Detect which cell encompasses the target text, then output its [X, Y] center coordinate. 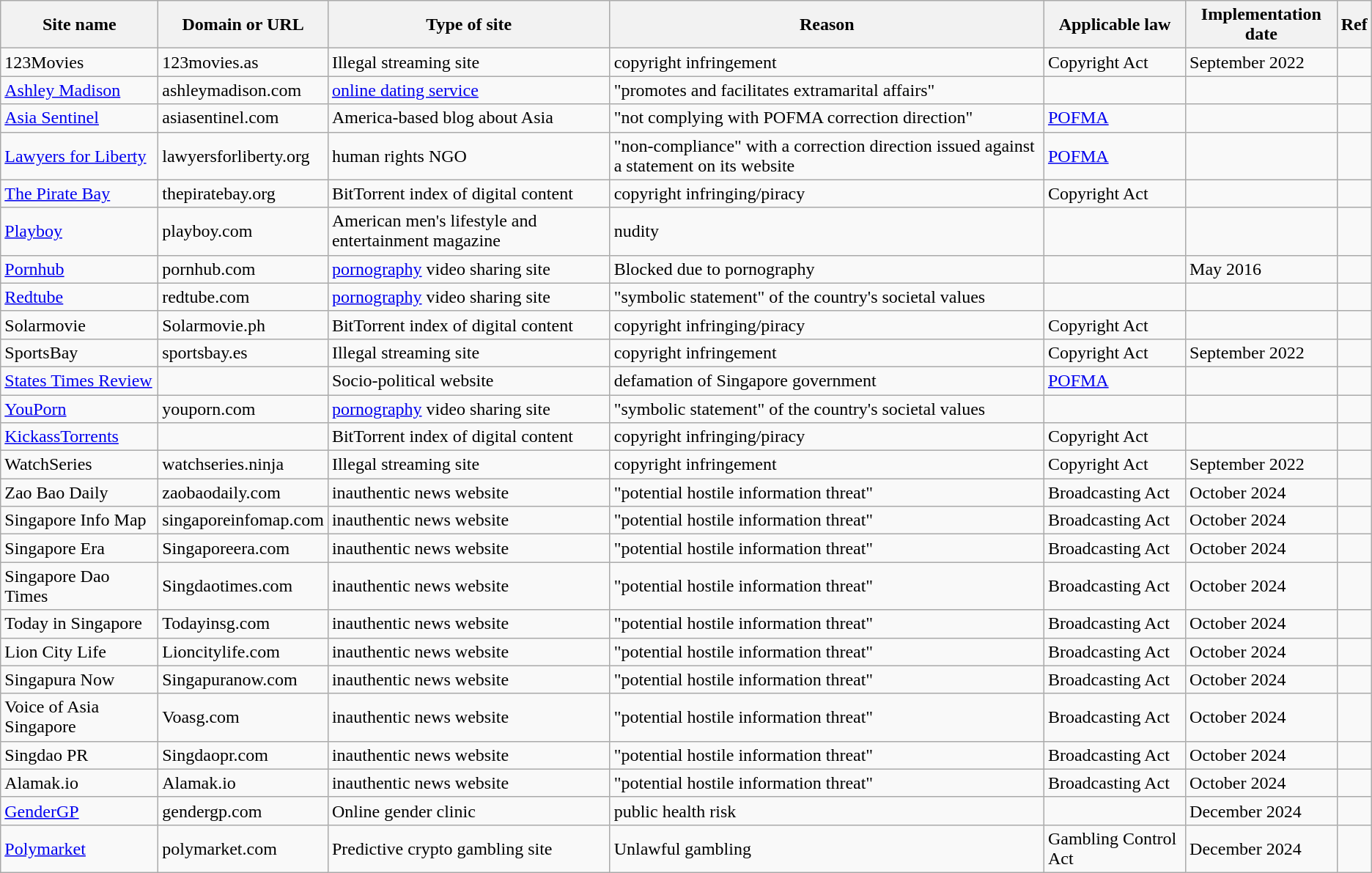
Zao Bao Daily [79, 493]
Type of site [469, 25]
Polymarket [79, 849]
nudity [827, 232]
Unlawful gambling [827, 849]
Solarmovie [79, 325]
Singaporeera.com [243, 548]
Todayinsg.com [243, 624]
Ashley Madison [79, 90]
Redtube [79, 297]
Singapore Dao Times [79, 586]
Socio-political website [469, 380]
YouPorn [79, 408]
Lioncitylife.com [243, 652]
Playboy [79, 232]
youporn.com [243, 408]
singaporeinfomap.com [243, 520]
"non-compliance" with a correction direction issued against a statement on its website [827, 155]
sportsbay.es [243, 353]
Ref [1354, 25]
"promotes and facilitates extramarital affairs" [827, 90]
Today in Singapore [79, 624]
SportsBay [79, 353]
Lawyers for Liberty [79, 155]
123movies.as [243, 62]
States Times Review [79, 380]
lawyersforliberty.org [243, 155]
Solarmovie.ph [243, 325]
Reason [827, 25]
WatchSeries [79, 465]
May 2016 [1262, 269]
GenderGP [79, 811]
Site name [79, 25]
KickassTorrents [79, 437]
Singapore Era [79, 548]
Singapuranow.com [243, 679]
asiasentinel.com [243, 118]
Asia Sentinel [79, 118]
zaobaodaily.com [243, 493]
The Pirate Bay [79, 194]
watchseries.ninja [243, 465]
Singdao PR [79, 755]
Implementation date [1262, 25]
Singdaotimes.com [243, 586]
Lion City Life [79, 652]
"not complying with POFMA correction direction" [827, 118]
ashleymadison.com [243, 90]
Gambling Control Act [1114, 849]
defamation of Singapore government [827, 380]
Singapura Now [79, 679]
thepiratebay.org [243, 194]
gendergp.com [243, 811]
polymarket.com [243, 849]
Voasg.com [243, 717]
Online gender clinic [469, 811]
Pornhub [79, 269]
pornhub.com [243, 269]
Blocked due to pornography [827, 269]
human rights NGO [469, 155]
public health risk [827, 811]
Domain or URL [243, 25]
American men's lifestyle and entertainment magazine [469, 232]
Singdaopr.com [243, 755]
redtube.com [243, 297]
123Movies [79, 62]
Voice of Asia Singapore [79, 717]
playboy.com [243, 232]
online dating service [469, 90]
Applicable law [1114, 25]
America-based blog about Asia [469, 118]
Singapore Info Map [79, 520]
Predictive crypto gambling site [469, 849]
